Return (X, Y) of the center of cell containing provided text 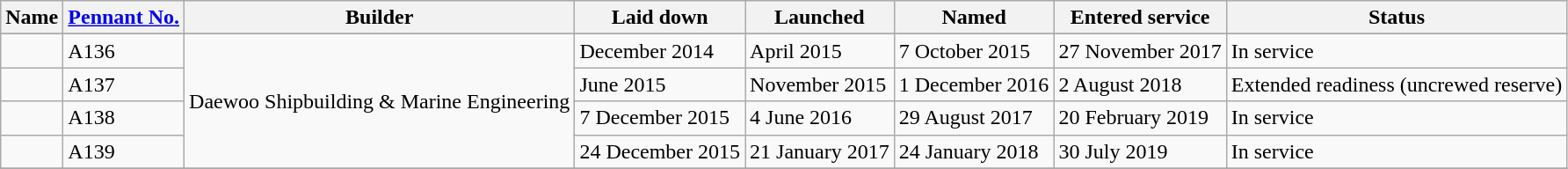
Daewoo Shipbuilding & Marine Engineering (380, 101)
December 2014 (660, 51)
4 June 2016 (820, 118)
24 December 2015 (660, 151)
June 2015 (660, 84)
Name (32, 18)
A138 (124, 118)
21 January 2017 (820, 151)
Builder (380, 18)
Laid down (660, 18)
29 August 2017 (974, 118)
30 July 2019 (1140, 151)
20 February 2019 (1140, 118)
Status (1397, 18)
27 November 2017 (1140, 51)
November 2015 (820, 84)
A136 (124, 51)
7 October 2015 (974, 51)
A139 (124, 151)
1 December 2016 (974, 84)
April 2015 (820, 51)
Entered service (1140, 18)
Pennant No. (124, 18)
2 August 2018 (1140, 84)
Extended readiness (uncrewed reserve) (1397, 84)
Named (974, 18)
Launched (820, 18)
7 December 2015 (660, 118)
24 January 2018 (974, 151)
A137 (124, 84)
